Provide the (X, Y) coordinate of the cell's center where the given text is located.  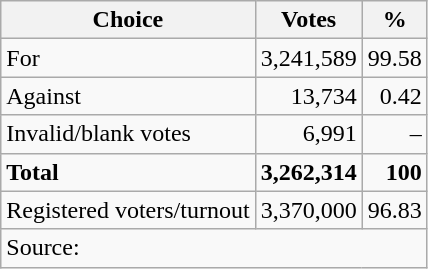
3,241,589 (308, 58)
Choice (128, 20)
Votes (308, 20)
13,734 (308, 96)
3,370,000 (308, 210)
6,991 (308, 134)
% (394, 20)
96.83 (394, 210)
For (128, 58)
99.58 (394, 58)
Source: (214, 248)
Total (128, 172)
Registered voters/turnout (128, 210)
Against (128, 96)
Invalid/blank votes (128, 134)
– (394, 134)
0.42 (394, 96)
100 (394, 172)
3,262,314 (308, 172)
